Provide the (X, Y) coordinate of the cell's center where the given text is located.  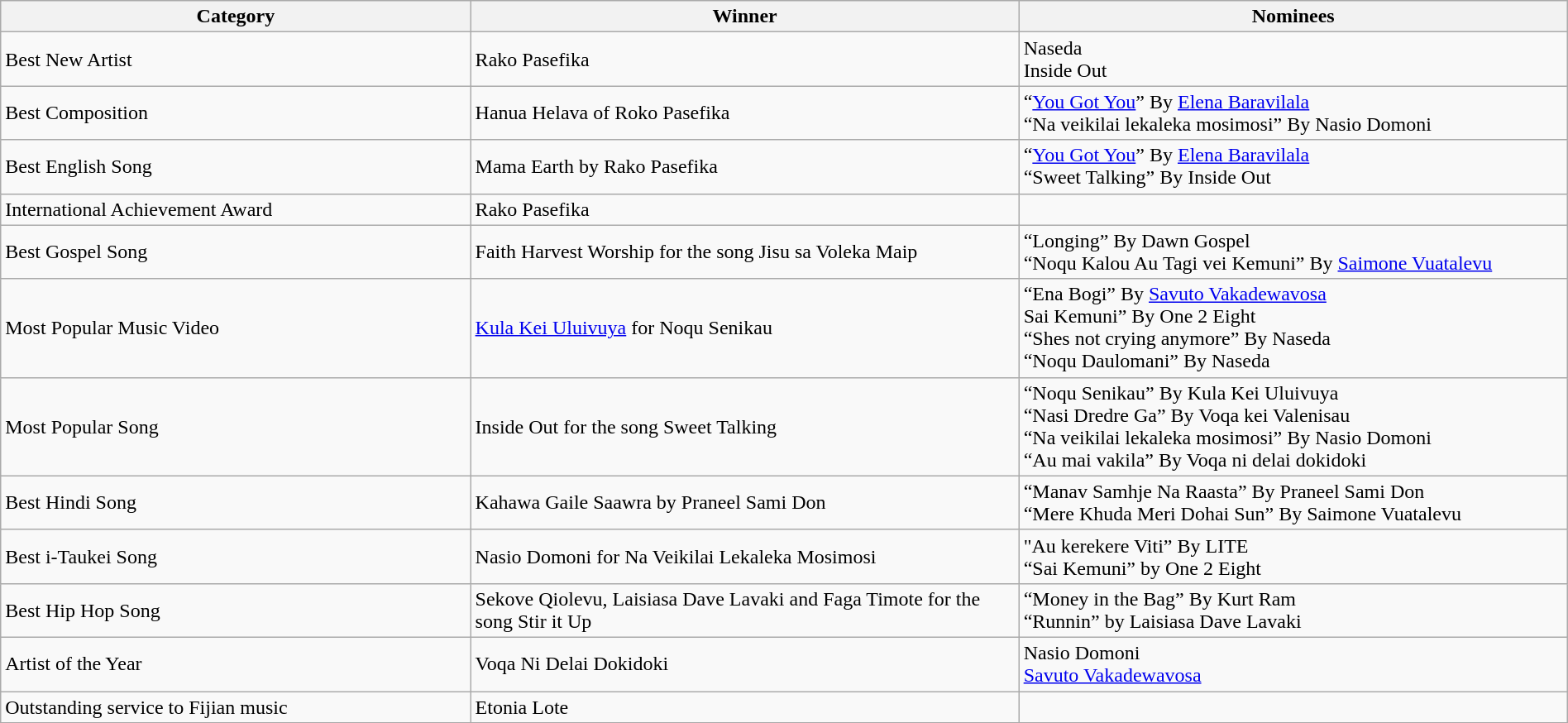
“Money in the Bag” By Kurt Ram “Runnin” by Laisiasa Dave Lavaki (1293, 610)
“You Got You” By Elena Baravilala “Sweet Talking” By Inside Out (1293, 167)
Kahawa Gaile Saawra by Praneel Sami Don (744, 503)
Best Hip Hop Song (236, 610)
Sekove Qiolevu, Laisiasa Dave Lavaki and Faga Timote for the song Stir it Up (744, 610)
Most Popular Music Video (236, 328)
Outstanding service to Fijian music (236, 707)
Best i‑Taukei Song (236, 556)
Best Hindi Song (236, 503)
International Achievement Award (236, 209)
Inside Out for the song Sweet Talking (744, 427)
“You Got You” By Elena Baravilala “Na veikilai lekaleka mosimosi” By Nasio Domoni (1293, 113)
Nominees (1293, 17)
Most Popular Song (236, 427)
Faith Harvest Worship for the song Jisu sa Voleka Maip (744, 251)
Voqa Ni Delai Dokidoki (744, 663)
Naseda Inside Out (1293, 60)
Artist of the Year (236, 663)
“Ena Bogi” By Savuto Vakadewavosa Sai Kemuni” By One 2 Eight “Shes not crying anymore” By Naseda “Noqu Daulomani” By Naseda (1293, 328)
Kula Kei Uluivuya for Noqu Senikau (744, 328)
“Manav Samhje Na Raasta” By Praneel Sami Don “Mere Khuda Meri Dohai Sun” By Saimone Vuatalevu (1293, 503)
Best Composition (236, 113)
Hanua Helava of Roko Pasefika (744, 113)
Mama Earth by Rako Pasefika (744, 167)
Best English Song (236, 167)
Nasio Domoni for Na Veikilai Lekaleka Mosimosi (744, 556)
Best Gospel Song (236, 251)
Winner (744, 17)
Best New Artist (236, 60)
"Au kerekere Viti” By LITE “Sai Kemuni” by One 2 Eight (1293, 556)
Category (236, 17)
Nasio Domoni Savuto Vakadewavosa (1293, 663)
“Longing” By Dawn Gospel “Noqu Kalou Au Tagi vei Kemuni” By Saimone Vuatalevu (1293, 251)
Etonia Lote (744, 707)
